Identify which cell holds the provided text, then report its (x, y) central coordinate. 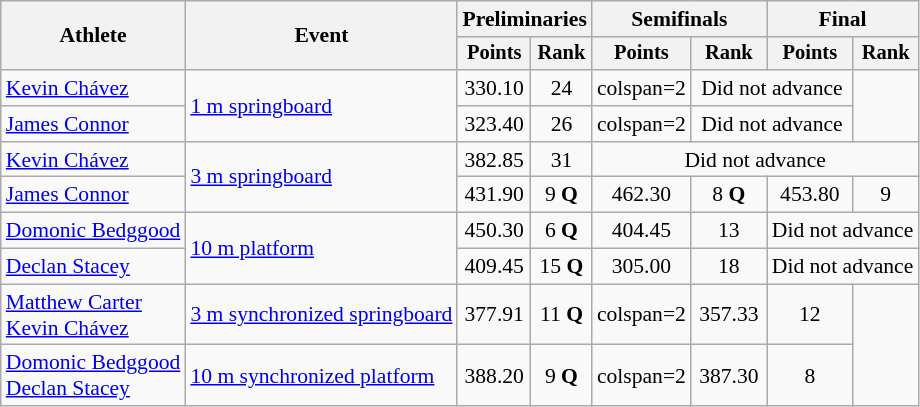
Preliminaries (524, 19)
26 (562, 124)
13 (729, 231)
388.20 (494, 376)
Athlete (94, 36)
453.80 (810, 195)
Domonic BedggoodDeclan Stacey (94, 376)
10 m platform (321, 248)
10 m synchronized platform (321, 376)
Declan Stacey (94, 267)
Semifinals (680, 19)
377.91 (494, 314)
357.33 (729, 314)
8 (810, 376)
24 (562, 88)
1 m springboard (321, 106)
3 m springboard (321, 178)
15 Q (562, 267)
323.40 (494, 124)
8 Q (729, 195)
Event (321, 36)
450.30 (494, 231)
409.45 (494, 267)
305.00 (642, 267)
Domonic Bedggood (94, 231)
6 Q (562, 231)
9 (886, 195)
11 Q (562, 314)
404.45 (642, 231)
31 (562, 160)
330.10 (494, 88)
12 (810, 314)
18 (729, 267)
Matthew CarterKevin Chávez (94, 314)
431.90 (494, 195)
Final (843, 19)
462.30 (642, 195)
387.30 (729, 376)
382.85 (494, 160)
3 m synchronized springboard (321, 314)
